Extract the (X, Y) coordinate from the center of the cell holding the provided text.  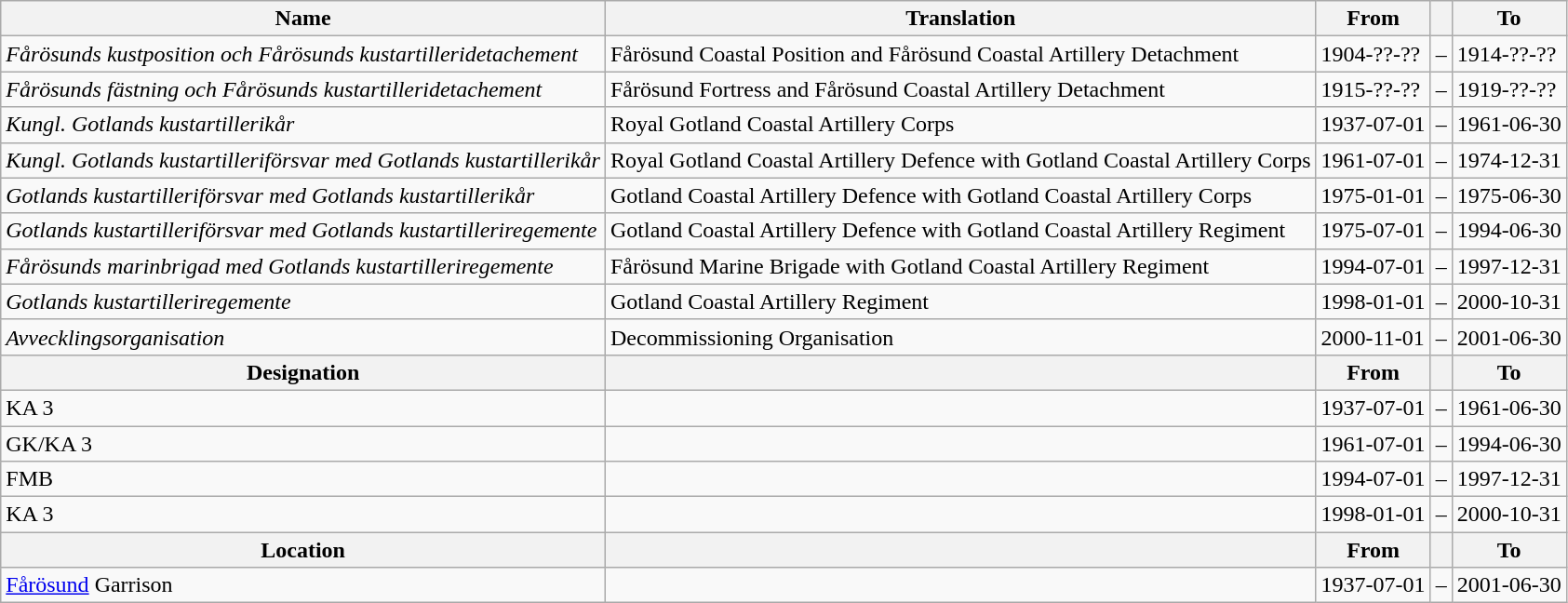
Fårösund Garrison (303, 585)
Fårösund Coastal Position and Fårösund Coastal Artillery Detachment (960, 54)
Fårösunds fästning och Fårösunds kustartilleridetachement (303, 89)
1904-??-?? (1374, 54)
Decommissioning Organisation (960, 337)
1975-01-01 (1374, 195)
1975-07-01 (1374, 231)
2000-11-01 (1374, 337)
GK/KA 3 (303, 444)
Name (303, 19)
Royal Gotland Coastal Artillery Defence with Gotland Coastal Artillery Corps (960, 160)
Designation (303, 372)
Kungl. Gotlands kustartillerikår (303, 125)
Fårösunds marinbrigad med Gotlands kustartilleriregemente (303, 266)
Gotland Coastal Artillery Defence with Gotland Coastal Artillery Regiment (960, 231)
1975-06-30 (1509, 195)
1919-??-?? (1509, 89)
Avvecklingsorganisation (303, 337)
Gotlands kustartilleriförsvar med Gotlands kustartilleriregemente (303, 231)
Fårösund Fortress and Fårösund Coastal Artillery Detachment (960, 89)
FMB (303, 479)
Location (303, 550)
1915-??-?? (1374, 89)
Gotland Coastal Artillery Regiment (960, 301)
Gotlands kustartilleriregemente (303, 301)
Gotland Coastal Artillery Defence with Gotland Coastal Artillery Corps (960, 195)
Royal Gotland Coastal Artillery Corps (960, 125)
Translation (960, 19)
1914-??-?? (1509, 54)
1974-12-31 (1509, 160)
Kungl. Gotlands kustartilleriförsvar med Gotlands kustartillerikår (303, 160)
Gotlands kustartilleriförsvar med Gotlands kustartillerikår (303, 195)
Fårösund Marine Brigade with Gotland Coastal Artillery Regiment (960, 266)
Fårösunds kustposition och Fårösunds kustartilleridetachement (303, 54)
